Output the [X, Y] coordinate of the center of the cell containing the given text.  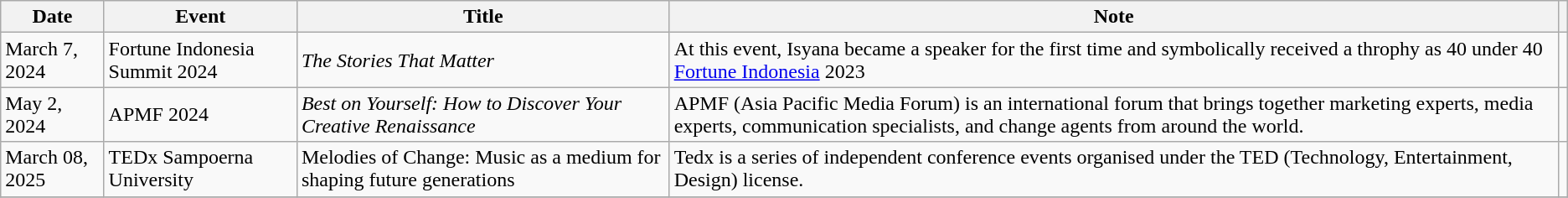
The Stories That Matter [482, 60]
Tedx is a series of independent conference events organised under the TED (Technology, Entertainment, Design) license. [1114, 169]
May 2, 2024 [52, 114]
At this event, Isyana became a speaker for the first time and symbolically received a throphy as 40 under 40 Fortune Indonesia 2023 [1114, 60]
Event [200, 17]
March 7, 2024 [52, 60]
TEDx Sampoerna University [200, 169]
APMF 2024 [200, 114]
Title [482, 17]
Fortune Indonesia Summit 2024 [200, 60]
Note [1114, 17]
Date [52, 17]
Best on Yourself: How to Discover Your Creative Renaissance [482, 114]
March 08, 2025 [52, 169]
Melodies of Change: Music as a medium for shaping future generations [482, 169]
